Provide the (X, Y) coordinate of the cell's center where the given text is located.  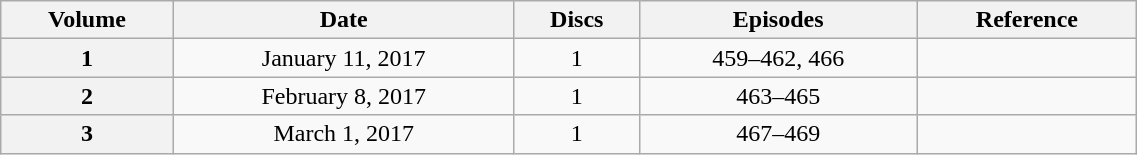
March 1, 2017 (344, 134)
Discs (576, 20)
467–469 (778, 134)
Volume (87, 20)
January 11, 2017 (344, 58)
Date (344, 20)
2 (87, 96)
Reference (1027, 20)
459–462, 466 (778, 58)
Episodes (778, 20)
3 (87, 134)
February 8, 2017 (344, 96)
463–465 (778, 96)
